Locate the cell with the specified text and output its [X, Y] center coordinate. 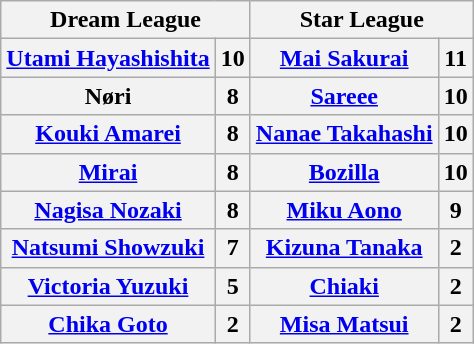
Bozilla [344, 172]
Miku Aono [344, 210]
Nøri [108, 96]
Kizuna Tanaka [344, 248]
Natsumi Showzuki [108, 248]
Dream League [126, 20]
Utami Hayashishita [108, 58]
Victoria Yuzuki [108, 286]
Star League [362, 20]
Kouki Amarei [108, 134]
11 [456, 58]
Chika Goto [108, 324]
Misa Matsui [344, 324]
Nagisa Nozaki [108, 210]
Sareee [344, 96]
7 [232, 248]
Mirai [108, 172]
9 [456, 210]
Mai Sakurai [344, 58]
Chiaki [344, 286]
5 [232, 286]
Nanae Takahashi [344, 134]
